Find where the given text appears and provide that cell's center as [X, Y] coordinate. 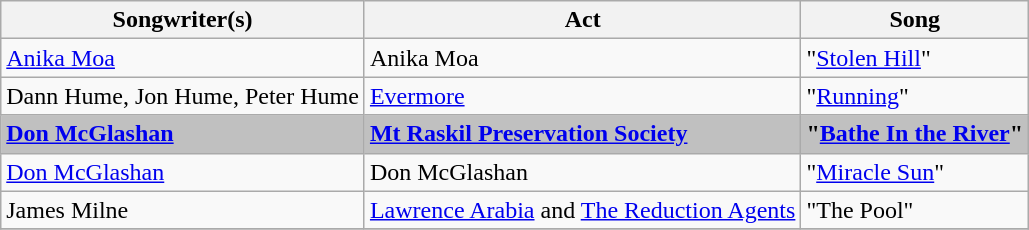
Dann Hume, Jon Hume, Peter Hume [183, 96]
"The Pool" [915, 210]
James Milne [183, 210]
Song [915, 20]
Evermore [582, 96]
"Running" [915, 96]
Mt Raskil Preservation Society [582, 134]
"Miracle Sun" [915, 172]
Lawrence Arabia and The Reduction Agents [582, 210]
"Stolen Hill" [915, 58]
"Bathe In the River" [915, 134]
Songwriter(s) [183, 20]
Act [582, 20]
